Determine the (X, Y) coordinate at the center of the cell enclosing the given text.  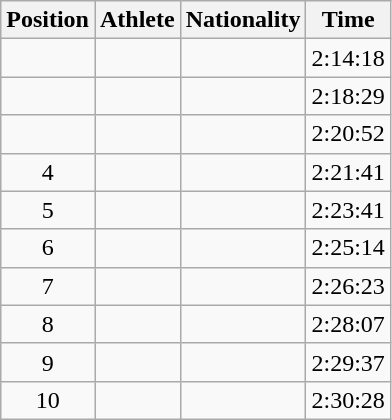
5 (48, 210)
2:14:18 (348, 58)
2:18:29 (348, 96)
2:21:41 (348, 172)
2:23:41 (348, 210)
Time (348, 20)
2:30:28 (348, 400)
4 (48, 172)
Athlete (137, 20)
Nationality (243, 20)
2:28:07 (348, 324)
2:26:23 (348, 286)
Position (48, 20)
9 (48, 362)
2:20:52 (348, 134)
2:29:37 (348, 362)
2:25:14 (348, 248)
8 (48, 324)
10 (48, 400)
7 (48, 286)
6 (48, 248)
